Find where the given text appears and provide that cell's center as (X, Y) coordinate. 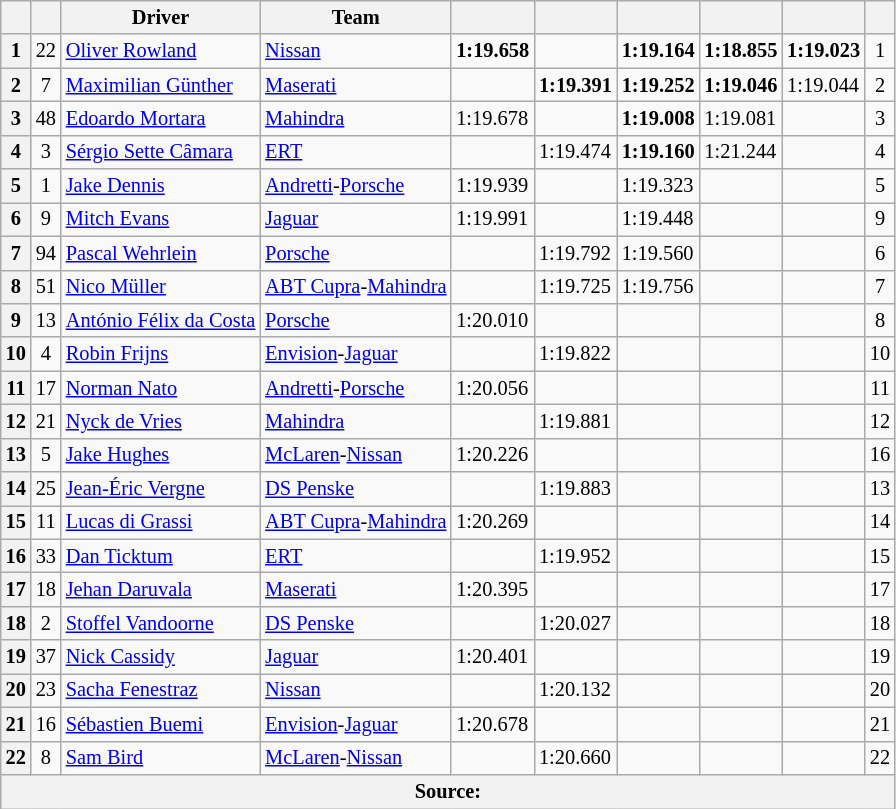
1:19.991 (492, 219)
Maximilian Günther (160, 85)
37 (46, 657)
Lucas di Grassi (160, 522)
1:19.252 (658, 85)
Sébastien Buemi (160, 724)
48 (46, 118)
Jake Hughes (160, 455)
23 (46, 690)
Oliver Rowland (160, 51)
1:20.010 (492, 320)
1:18.855 (742, 51)
51 (46, 287)
1:19.164 (658, 51)
Jean-Éric Vergne (160, 489)
1:19.725 (576, 287)
94 (46, 253)
Norman Nato (160, 388)
33 (46, 556)
1:19.391 (576, 85)
1:19.678 (492, 118)
Robin Frijns (160, 354)
1:21.244 (742, 152)
Nick Cassidy (160, 657)
Mitch Evans (160, 219)
Sérgio Sette Câmara (160, 152)
Stoffel Vandoorne (160, 623)
1:19.560 (658, 253)
1:19.883 (576, 489)
1:20.056 (492, 388)
Nyck de Vries (160, 421)
1:20.678 (492, 724)
1:20.132 (576, 690)
1:19.822 (576, 354)
Jehan Daruvala (160, 589)
1:20.269 (492, 522)
1:19.756 (658, 287)
1:19.008 (658, 118)
1:20.395 (492, 589)
1:19.792 (576, 253)
1:19.939 (492, 186)
Sacha Fenestraz (160, 690)
1:19.044 (824, 85)
Edoardo Mortara (160, 118)
25 (46, 489)
Driver (160, 17)
Source: (448, 791)
Pascal Wehrlein (160, 253)
1:19.881 (576, 421)
Team (356, 17)
1:19.323 (658, 186)
Sam Bird (160, 758)
1:19.023 (824, 51)
1:19.160 (658, 152)
1:20.027 (576, 623)
1:19.046 (742, 85)
1:19.952 (576, 556)
1:19.081 (742, 118)
1:19.658 (492, 51)
1:19.474 (576, 152)
1:19.448 (658, 219)
1:20.660 (576, 758)
1:20.401 (492, 657)
Jake Dennis (160, 186)
1:20.226 (492, 455)
Dan Ticktum (160, 556)
António Félix da Costa (160, 320)
Nico Müller (160, 287)
